Provide the (x, y) coordinate of the cell's center where the given text is located.  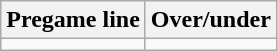
Over/under (210, 20)
Pregame line (74, 20)
